Capture the cell that displays the provided text and extract its [x, y] central coordinate. 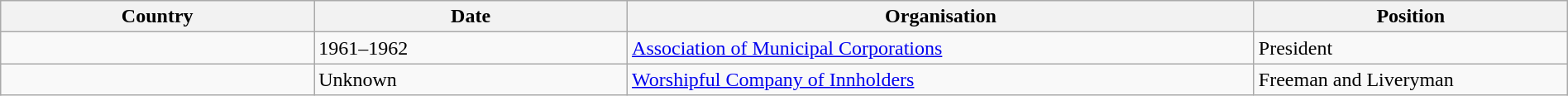
Freeman and Liveryman [1411, 79]
Position [1411, 17]
Association of Municipal Corporations [941, 48]
Country [157, 17]
Date [471, 17]
Organisation [941, 17]
1961–1962 [471, 48]
Unknown [471, 79]
President [1411, 48]
Worshipful Company of Innholders [941, 79]
